Extract the [X, Y] coordinate from the center of the cell holding the provided text.  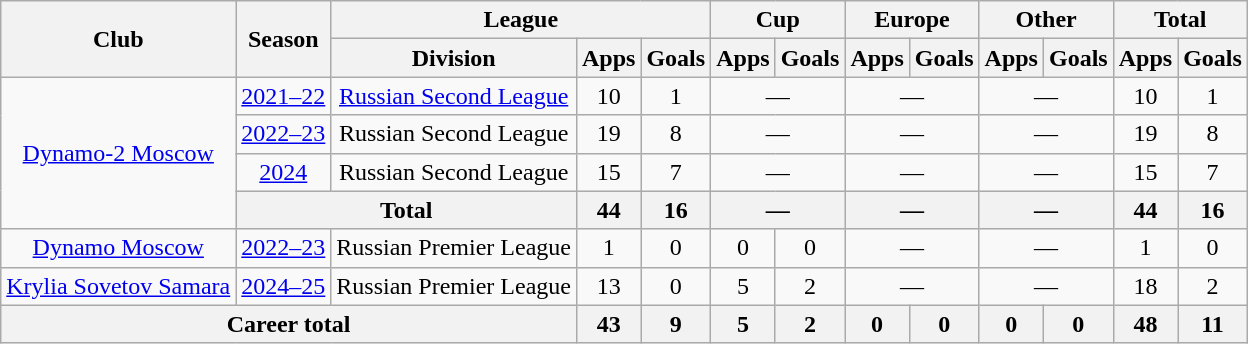
League [521, 20]
Krylia Sovetov Samara [118, 286]
Division [454, 58]
Europe [912, 20]
Career total [289, 324]
Dynamo Moscow [118, 248]
13 [608, 286]
2024–25 [284, 286]
Dynamo-2 Moscow [118, 153]
11 [1213, 324]
Club [118, 39]
Season [284, 39]
43 [608, 324]
2021–22 [284, 96]
48 [1145, 324]
9 [676, 324]
Other [1046, 20]
2024 [284, 172]
Cup [778, 20]
18 [1145, 286]
